Detect which cell encompasses the target text, then output its [X, Y] center coordinate. 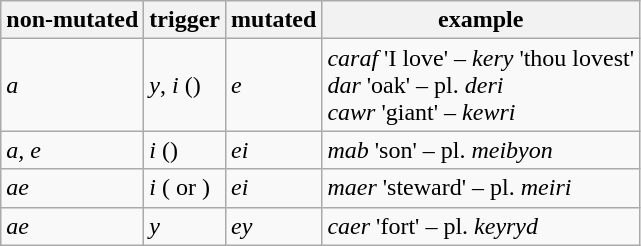
y [185, 226]
a, e [72, 150]
i ( or ) [185, 188]
e [274, 85]
caer 'fort' – pl. keyryd [481, 226]
example [481, 20]
i () [185, 150]
mutated [274, 20]
non-mutated [72, 20]
mab 'son' – pl. meibyon [481, 150]
y, i () [185, 85]
a [72, 85]
caraf 'I love' – kery 'thou lovest'dar 'oak' – pl. dericawr 'giant' – kewri [481, 85]
maer 'steward' – pl. meiri [481, 188]
trigger [185, 20]
ey [274, 226]
